From the cell containing the given text, extract its center point as (x, y) coordinate. 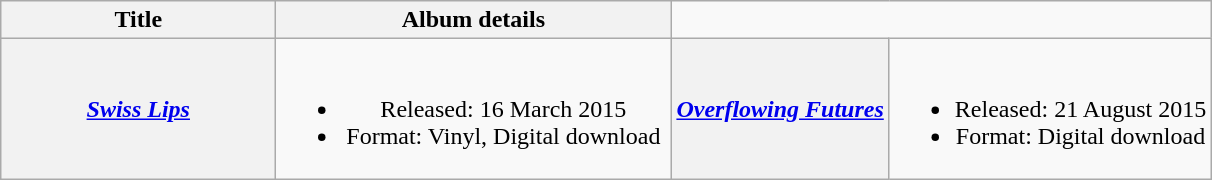
Title (138, 20)
Album details (474, 20)
Overflowing Futures (780, 109)
Released: 16 March 2015Format: Vinyl, Digital download (474, 109)
Swiss Lips (138, 109)
Released: 21 August 2015Format: Digital download (1050, 109)
